Return the (x, y) coordinate for the center point of the cell that contains the specified text.  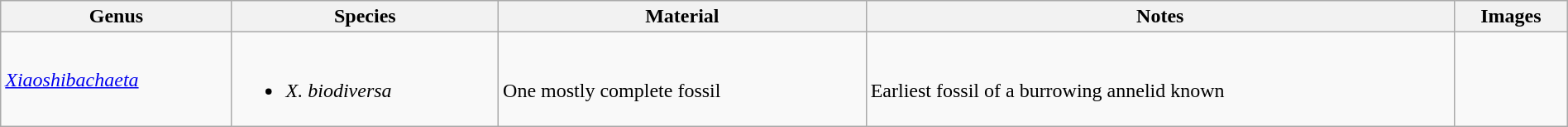
Species (366, 17)
Notes (1159, 17)
Xiaoshibachaeta (116, 80)
Material (683, 17)
Images (1510, 17)
Earliest fossil of a burrowing annelid known (1159, 80)
One mostly complete fossil (683, 80)
Genus (116, 17)
X. biodiversa (366, 80)
